Output the (x, y) coordinate of the center of the cell containing the given text.  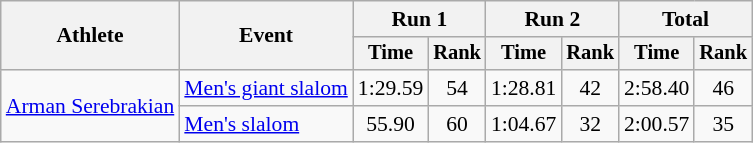
Men's giant slalom (266, 88)
Men's slalom (266, 124)
1:28.81 (524, 88)
1:04.67 (524, 124)
42 (590, 88)
Athlete (90, 36)
Run 2 (552, 19)
60 (457, 124)
32 (590, 124)
2:00.57 (656, 124)
35 (723, 124)
46 (723, 88)
1:29.59 (390, 88)
Event (266, 36)
Total (686, 19)
2:58.40 (656, 88)
Arman Serebrakian (90, 106)
55.90 (390, 124)
Run 1 (420, 19)
54 (457, 88)
